Provide the [x, y] coordinate of the cell's center where the given text is located.  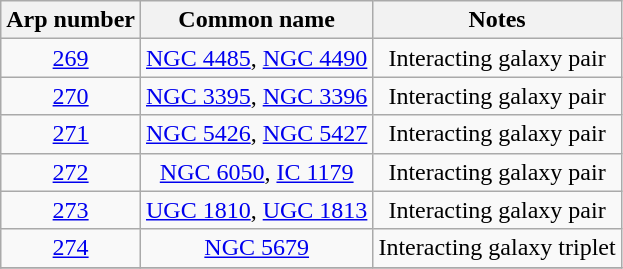
NGC 5679 [256, 248]
NGC 6050, IC 1179 [256, 172]
NGC 5426, NGC 5427 [256, 134]
Common name [256, 20]
274 [71, 248]
271 [71, 134]
Arp number [71, 20]
NGC 3395, NGC 3396 [256, 96]
Interacting galaxy triplet [497, 248]
273 [71, 210]
269 [71, 58]
272 [71, 172]
UGC 1810, UGC 1813 [256, 210]
Notes [497, 20]
NGC 4485, NGC 4490 [256, 58]
270 [71, 96]
